Determine the (x, y) coordinate at the center of the cell enclosing the given text.  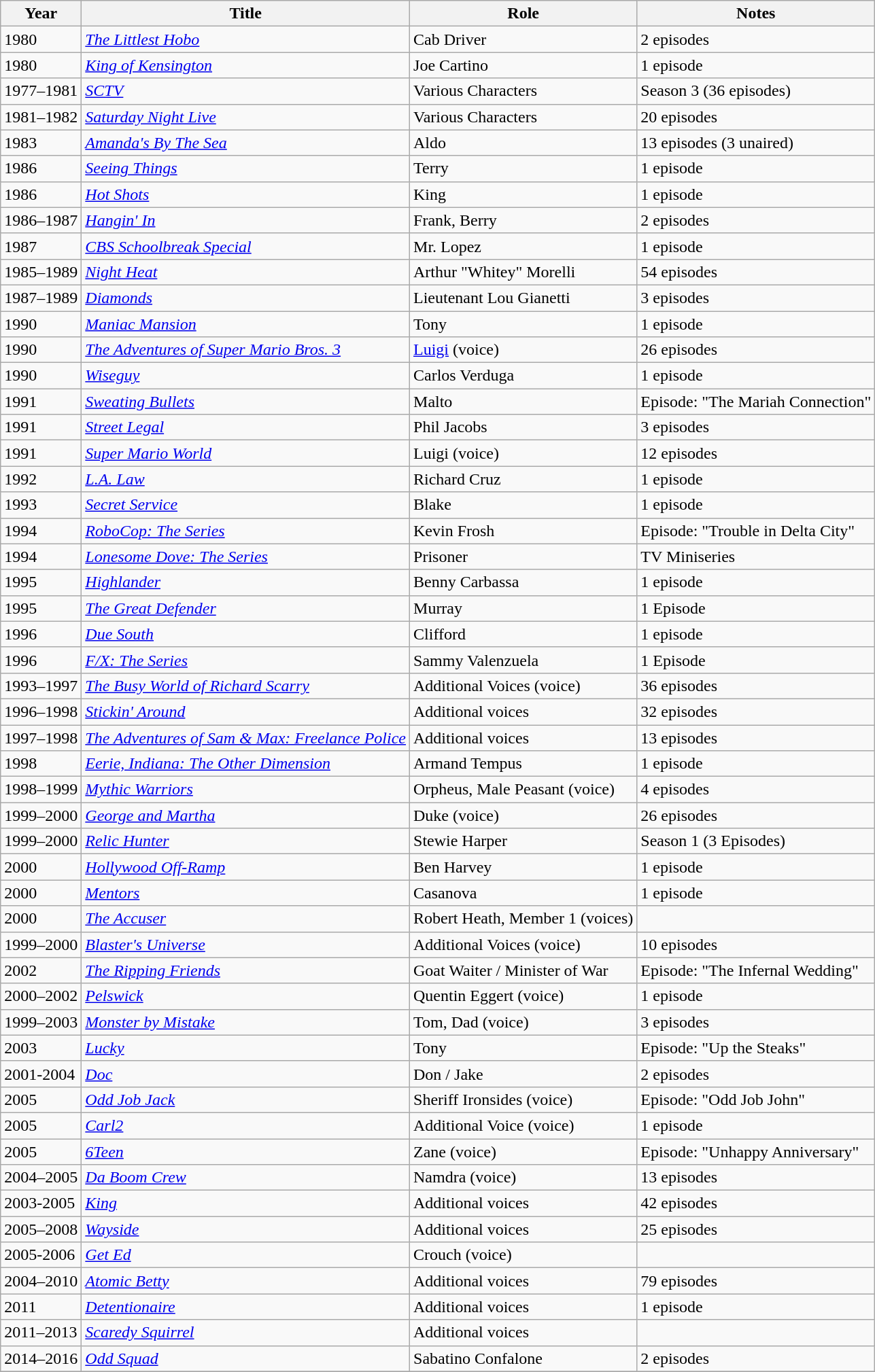
Role (524, 14)
F/X: The Series (246, 660)
2014–2016 (41, 1358)
Wayside (246, 1229)
Lucky (246, 1048)
Super Mario World (246, 453)
2005–2008 (41, 1229)
Scaredy Squirrel (246, 1333)
Terry (524, 169)
TV Miniseries (756, 557)
Orpheus, Male Peasant (voice) (524, 790)
Episode: "The Infernal Wedding" (756, 970)
Mr. Lopez (524, 246)
Frank, Berry (524, 220)
1985–1989 (41, 272)
George and Martha (246, 815)
1992 (41, 479)
Episode: "Unhappy Anniversary" (756, 1152)
Wiseguy (246, 376)
2005-2006 (41, 1255)
Highlander (246, 582)
Seeing Things (246, 169)
Tom, Dad (voice) (524, 1022)
The Ripping Friends (246, 970)
Get Ed (246, 1255)
Blake (524, 505)
The Littlest Hobo (246, 39)
2004–2005 (41, 1178)
1993–1997 (41, 686)
20 episodes (756, 117)
Richard Cruz (524, 479)
Year (41, 14)
Lonesome Dove: The Series (246, 557)
Episode: "Up the Steaks" (756, 1048)
Duke (voice) (524, 815)
Stewie Harper (524, 841)
Carl2 (246, 1125)
2004–2010 (41, 1281)
Episode: "The Mariah Connection" (756, 402)
The Adventures of Sam & Max: Freelance Police (246, 737)
Hangin' In (246, 220)
Episode: "Trouble in Delta City" (756, 531)
Phil Jacobs (524, 427)
Quentin Eggert (voice) (524, 996)
1997–1998 (41, 737)
Hollywood Off-Ramp (246, 867)
Malto (524, 402)
2003-2005 (41, 1203)
Title (246, 14)
Prisoner (524, 557)
Night Heat (246, 272)
2000–2002 (41, 996)
Carlos Verduga (524, 376)
25 episodes (756, 1229)
Amanda's By The Sea (246, 143)
1987–1989 (41, 298)
Pelswick (246, 996)
Additional Voice (voice) (524, 1125)
Robert Heath, Member 1 (voices) (524, 919)
The Accuser (246, 919)
2003 (41, 1048)
CBS Schoolbreak Special (246, 246)
Joe Cartino (524, 65)
10 episodes (756, 945)
54 episodes (756, 272)
79 episodes (756, 1281)
Due South (246, 634)
Arthur "Whitey" Morelli (524, 272)
Relic Hunter (246, 841)
Blaster's Universe (246, 945)
Cab Driver (524, 39)
Maniac Mansion (246, 324)
Monster by Mistake (246, 1022)
1983 (41, 143)
Sheriff Ironsides (voice) (524, 1100)
12 episodes (756, 453)
1998 (41, 764)
Murray (524, 608)
1981–1982 (41, 117)
Hot Shots (246, 194)
2011–2013 (41, 1333)
Ben Harvey (524, 867)
36 episodes (756, 686)
Aldo (524, 143)
Detentionaire (246, 1307)
Sammy Valenzuela (524, 660)
Notes (756, 14)
13 episodes (3 unaired) (756, 143)
Eerie, Indiana: The Other Dimension (246, 764)
Crouch (voice) (524, 1255)
Casanova (524, 893)
Sabatino Confalone (524, 1358)
Stickin' Around (246, 711)
4 episodes (756, 790)
1999–2003 (41, 1022)
2011 (41, 1307)
Street Legal (246, 427)
Armand Tempus (524, 764)
32 episodes (756, 711)
Odd Squad (246, 1358)
Doc (246, 1074)
1993 (41, 505)
Saturday Night Live (246, 117)
Kevin Frosh (524, 531)
1977–1981 (41, 91)
Sweating Bullets (246, 402)
Goat Waiter / Minister of War (524, 970)
The Great Defender (246, 608)
The Adventures of Super Mario Bros. 3 (246, 350)
1986–1987 (41, 220)
King of Kensington (246, 65)
Episode: "Odd Job John" (756, 1100)
1996–1998 (41, 711)
2001-2004 (41, 1074)
SCTV (246, 91)
42 episodes (756, 1203)
Lieutenant Lou Gianetti (524, 298)
L.A. Law (246, 479)
Diamonds (246, 298)
2002 (41, 970)
Benny Carbassa (524, 582)
Zane (voice) (524, 1152)
Da Boom Crew (246, 1178)
RoboCop: The Series (246, 531)
1998–1999 (41, 790)
6Teen (246, 1152)
Don / Jake (524, 1074)
Mythic Warriors (246, 790)
Odd Job Jack (246, 1100)
1987 (41, 246)
Secret Service (246, 505)
Season 3 (36 episodes) (756, 91)
Namdra (voice) (524, 1178)
Season 1 (3 Episodes) (756, 841)
Clifford (524, 634)
Atomic Betty (246, 1281)
The Busy World of Richard Scarry (246, 686)
Mentors (246, 893)
